Search for the cell housing the specified text and yield its (X, Y) center coordinate. 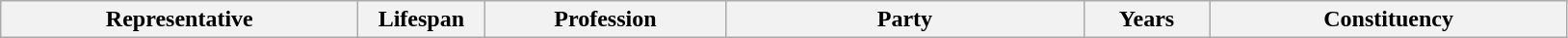
Representative (179, 19)
Lifespan (422, 19)
Party (905, 19)
Constituency (1389, 19)
Profession (605, 19)
Years (1146, 19)
